Identify which cell holds the provided text, then report its (X, Y) central coordinate. 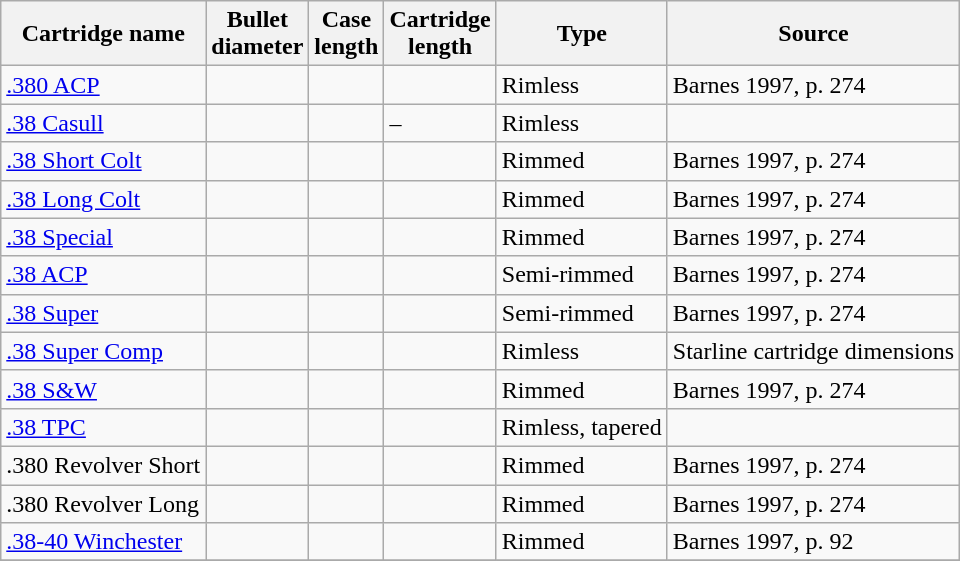
.38-40 Winchester (104, 542)
.38 S&W (104, 389)
– (440, 123)
.38 Special (104, 237)
Bulletdiameter (258, 34)
.38 Super Comp (104, 351)
.38 Casull (104, 123)
Type (582, 34)
Source (813, 34)
Barnes 1997, p. 92 (813, 542)
Caselength (346, 34)
Rimless, tapered (582, 427)
.38 TPC (104, 427)
Cartridgelength (440, 34)
.380 Revolver Long (104, 503)
.38 Short Colt (104, 161)
Cartridge name (104, 34)
.38 Super (104, 313)
.38 Long Colt (104, 199)
.380 Revolver Short (104, 465)
Starline cartridge dimensions (813, 351)
.380 ACP (104, 85)
.38 ACP (104, 275)
